Locate the cell with the specified text and output its [x, y] center coordinate. 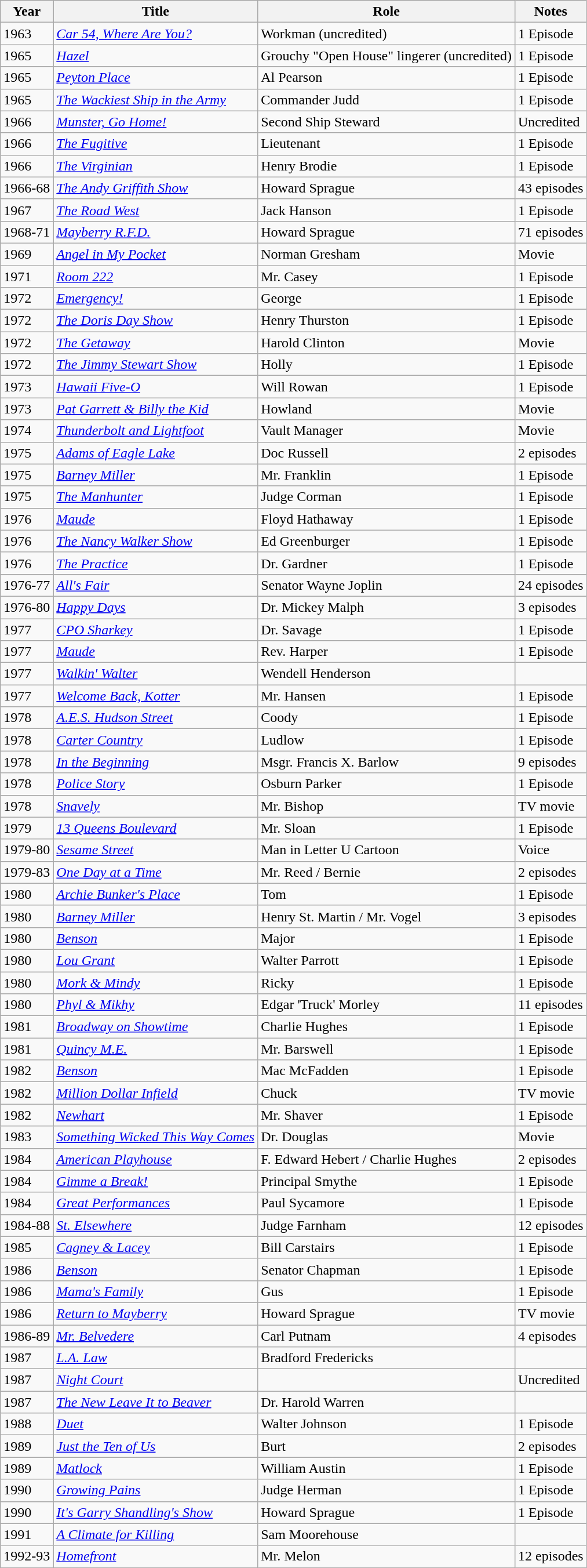
Car 54, Where Are You? [155, 34]
Role [387, 12]
Harold Clinton [387, 343]
Burt [387, 1446]
Mork & Mindy [155, 983]
1992-93 [27, 1556]
Msgr. Francis X. Barlow [387, 762]
Notes [550, 12]
Million Dollar Infield [155, 1093]
Duet [155, 1424]
Phyl & Mikhy [155, 1005]
Welcome Back, Kotter [155, 696]
4 episodes [550, 1335]
Judge Farnham [387, 1225]
1984-88 [27, 1225]
The Nancy Walker Show [155, 541]
Quincy M.E. [155, 1049]
Great Performances [155, 1203]
The Doris Day Show [155, 321]
Bill Carstairs [387, 1247]
Jack Hanson [387, 210]
A.E.S. Hudson Street [155, 718]
1979 [27, 828]
1974 [27, 431]
Carl Putnam [387, 1335]
Senator Chapman [387, 1269]
Henry Brodie [387, 166]
Dr. Douglas [387, 1137]
Emergency! [155, 299]
Peyton Place [155, 78]
Paul Sycamore [387, 1203]
1969 [27, 254]
Bradford Fredericks [387, 1358]
Mr. Franklin [387, 475]
Principal Smythe [387, 1181]
Hawaii Five-O [155, 387]
Walter Johnson [387, 1424]
Mr. Belvedere [155, 1335]
1979-80 [27, 850]
It's Garry Shandling's Show [155, 1512]
The Jimmy Stewart Show [155, 365]
Thunderbolt and Lightfoot [155, 431]
Ricky [387, 983]
Henry Thurston [387, 321]
Growing Pains [155, 1490]
L.A. Law [155, 1358]
Rev. Harper [387, 652]
Lieutenant [387, 144]
Year [27, 12]
Judge Herman [387, 1490]
The Andy Griffith Show [155, 188]
Hazel [155, 56]
Carter Country [155, 740]
Mr. Shaver [387, 1115]
Al Pearson [387, 78]
9 episodes [550, 762]
Edgar 'Truck' Morley [387, 1005]
Gimme a Break! [155, 1181]
Something Wicked This Way Comes [155, 1137]
In the Beginning [155, 762]
Pat Garrett & Billy the Kid [155, 409]
1963 [27, 34]
Return to Mayberry [155, 1313]
Dr. Savage [387, 629]
Broadway on Showtime [155, 1027]
Dr. Harold Warren [387, 1402]
The Virginian [155, 166]
1983 [27, 1137]
Doc Russell [387, 453]
Judge Corman [387, 497]
Mr. Sloan [387, 828]
The Wackiest Ship in the Army [155, 100]
Floyd Hathaway [387, 519]
American Playhouse [155, 1159]
Voice [550, 850]
Mr. Bishop [387, 806]
Police Story [155, 784]
A Climate for Killing [155, 1534]
1979-83 [27, 872]
One Day at a Time [155, 872]
Mr. Casey [387, 277]
Coody [387, 718]
Sesame Street [155, 850]
Holly [387, 365]
The Practice [155, 563]
The Fugitive [155, 144]
13 Queens Boulevard [155, 828]
Matlock [155, 1468]
Mr. Barswell [387, 1049]
Henry St. Martin / Mr. Vogel [387, 916]
Ludlow [387, 740]
Man in Letter U Cartoon [387, 850]
Newhart [155, 1115]
Major [387, 938]
Commander Judd [387, 100]
1971 [27, 277]
Ed Greenburger [387, 541]
Cagney & Lacey [155, 1247]
St. Elsewhere [155, 1225]
Happy Days [155, 607]
Norman Gresham [387, 254]
Howland [387, 409]
Chuck [387, 1093]
F. Edward Hebert / Charlie Hughes [387, 1159]
Mr. Melon [387, 1556]
The Road West [155, 210]
Mr. Hansen [387, 696]
Gus [387, 1291]
Title [155, 12]
Charlie Hughes [387, 1027]
Vault Manager [387, 431]
1976-80 [27, 607]
1968-71 [27, 232]
Will Rowan [387, 387]
Mayberry R.F.D. [155, 232]
Walter Parrott [387, 960]
Just the Ten of Us [155, 1446]
CPO Sharkey [155, 629]
Angel in My Pocket [155, 254]
43 episodes [550, 188]
Room 222 [155, 277]
1988 [27, 1424]
71 episodes [550, 232]
1991 [27, 1534]
1966-68 [27, 188]
Grouchy "Open House" lingerer (uncredited) [387, 56]
Homefront [155, 1556]
Archie Bunker's Place [155, 894]
Walkin' Walter [155, 674]
Snavely [155, 806]
Adams of Eagle Lake [155, 453]
Dr. Mickey Malph [387, 607]
George [387, 299]
Dr. Gardner [387, 563]
Osburn Parker [387, 784]
1967 [27, 210]
Wendell Henderson [387, 674]
Mr. Reed / Bernie [387, 872]
Senator Wayne Joplin [387, 585]
11 episodes [550, 1005]
The New Leave It to Beaver [155, 1402]
Night Court [155, 1380]
1985 [27, 1247]
The Manhunter [155, 497]
1976-77 [27, 585]
William Austin [387, 1468]
Mama's Family [155, 1291]
All's Fair [155, 585]
1986-89 [27, 1335]
Mac McFadden [387, 1071]
Lou Grant [155, 960]
Sam Moorehouse [387, 1534]
Tom [387, 894]
Workman (uncredited) [387, 34]
Second Ship Steward [387, 122]
The Getaway [155, 343]
24 episodes [550, 585]
Munster, Go Home! [155, 122]
